Pinpoint the cell where the given text exists, returning its (x, y) midpoint coordinate. 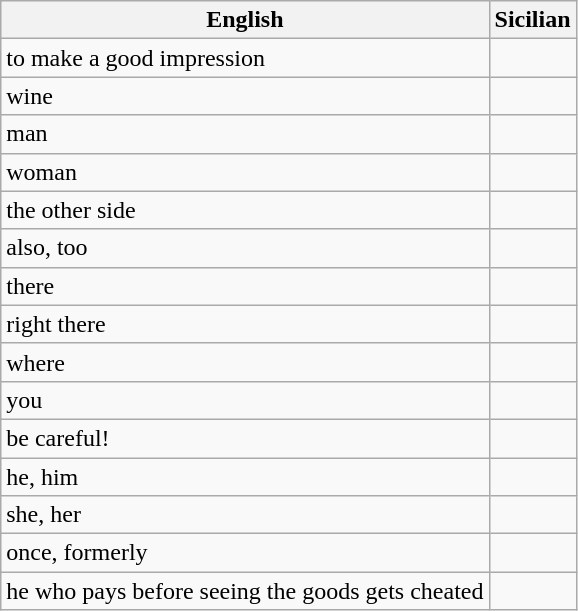
man (245, 134)
there (245, 286)
wine (245, 96)
also, too (245, 248)
where (245, 362)
Sicilian (532, 20)
he who pays before seeing the goods gets cheated (245, 591)
he, him (245, 477)
once, formerly (245, 553)
the other side (245, 210)
woman (245, 172)
to make a good impression (245, 58)
she, her (245, 515)
be careful! (245, 438)
English (245, 20)
you (245, 400)
right there (245, 324)
